From the cell containing the given text, extract its center point as [X, Y] coordinate. 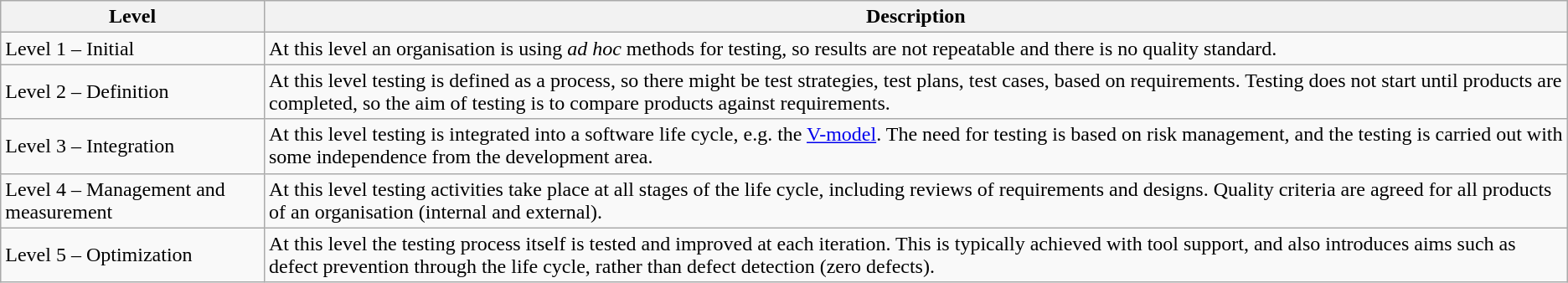
Level 3 – Integration [132, 146]
Description [916, 17]
Level 1 – Initial [132, 49]
Level 5 – Optimization [132, 255]
Level [132, 17]
Level 4 – Management and measurement [132, 201]
Level 2 – Definition [132, 92]
At this level an organisation is using ad hoc methods for testing, so results are not repeatable and there is no quality standard. [916, 49]
